Detect which cell encompasses the target text, then output its (x, y) center coordinate. 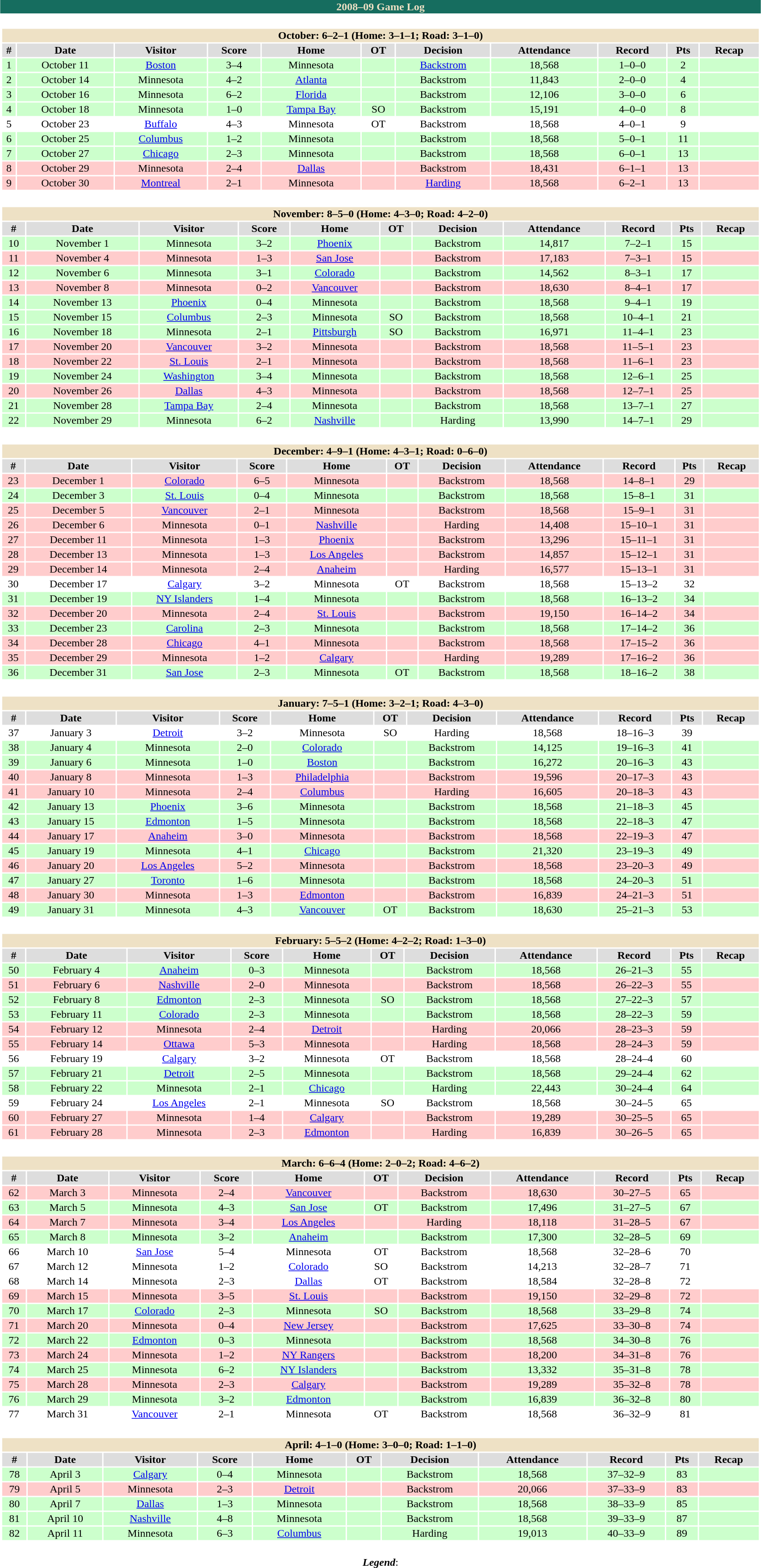
73 (13, 1355)
March 20 (68, 1325)
December 11 (79, 540)
February 6 (76, 985)
November 8 (82, 287)
Pittsburgh (335, 332)
November 20 (82, 346)
21–18–3 (635, 807)
March 29 (68, 1399)
44 (13, 836)
15–12–1 (639, 555)
March 25 (68, 1370)
30 (13, 584)
18–16–3 (635, 733)
13,990 (554, 421)
85 (682, 1504)
Toronto (168, 880)
1 (9, 65)
10 (13, 244)
14 (13, 303)
14,562 (554, 273)
Philadelphia (322, 777)
20–17–3 (635, 777)
March 22 (68, 1340)
31–28–5 (632, 1222)
22–19–3 (635, 836)
17,496 (542, 1207)
NY Rangers (309, 1355)
December 1 (79, 481)
October 29 (65, 169)
16,577 (554, 569)
12,106 (544, 94)
March 28 (68, 1384)
28–22–3 (634, 1014)
34–30–8 (632, 1340)
42 (13, 807)
6–3 (224, 1534)
February 27 (76, 1118)
31–27–5 (632, 1207)
18,431 (544, 169)
28 (13, 555)
November 24 (82, 376)
October 27 (65, 153)
19,013 (533, 1534)
75 (13, 1384)
February 8 (76, 1000)
48 (13, 895)
20 (13, 391)
March 31 (68, 1414)
26 (13, 525)
January 4 (71, 748)
35–31–8 (632, 1370)
February: 5–5–2 (Home: 4–2–2; Road: 1–3–0) (380, 941)
89 (682, 1534)
17–14–2 (639, 628)
27–22–3 (634, 1000)
February 11 (76, 1014)
68 (13, 1281)
20–18–3 (635, 792)
17–16–2 (639, 658)
December 6 (79, 525)
1–5 (245, 821)
November 26 (82, 391)
January 10 (71, 792)
January: 7–5–1 (Home: 3–2–1; Road: 4–3–0) (380, 703)
13,296 (554, 540)
March 12 (68, 1266)
March 7 (68, 1222)
14,408 (554, 525)
40–33–9 (626, 1534)
3–0–0 (632, 94)
19,596 (548, 777)
December 28 (79, 643)
29–24–4 (634, 1073)
5–4 (226, 1252)
16–14–2 (639, 614)
6–0–1 (632, 153)
18,584 (542, 1281)
4–8 (224, 1518)
61 (13, 1132)
35 (13, 658)
13,332 (542, 1370)
December 17 (79, 584)
March 15 (68, 1296)
November 18 (82, 332)
14,817 (554, 244)
14,857 (554, 555)
January 8 (71, 777)
12 (13, 273)
November 13 (82, 303)
33–30–8 (632, 1325)
6–1–1 (632, 169)
December 31 (79, 673)
28–24–4 (634, 1059)
34–31–8 (632, 1355)
5–2 (245, 866)
February 12 (76, 1029)
30–25–5 (634, 1118)
10–4–1 (638, 317)
11–4–1 (638, 332)
Washington (189, 376)
33–29–8 (632, 1311)
16,971 (554, 332)
3–6 (245, 807)
2–5 (257, 1073)
25–21–3 (635, 910)
26–21–3 (634, 970)
October 18 (65, 110)
20–16–3 (635, 762)
11–5–1 (638, 346)
2–0–0 (632, 80)
82 (14, 1534)
January 3 (71, 733)
46 (13, 866)
January 19 (71, 851)
January 27 (71, 880)
March 3 (68, 1193)
January 15 (71, 821)
November 1 (82, 244)
22 (13, 421)
5–3 (257, 1044)
October: 6–2–1 (Home: 3–1–1; Road: 3–1–0) (380, 35)
15–8–1 (639, 496)
April 10 (65, 1518)
40 (13, 777)
7 (9, 153)
4–0–0 (632, 110)
March: 6–6–4 (Home: 2–0–2; Road: 4–6–2) (380, 1163)
15–11–1 (639, 540)
January 13 (71, 807)
14,213 (542, 1266)
December 13 (79, 555)
23–19–3 (635, 851)
January 30 (71, 895)
54 (13, 1029)
15–10–1 (639, 525)
28–23–3 (634, 1029)
30–26–5 (634, 1132)
16,605 (548, 792)
28–24–3 (634, 1044)
16–13–2 (639, 599)
3–0 (245, 836)
17,183 (554, 258)
March 17 (68, 1311)
79 (14, 1489)
38–33–9 (626, 1504)
63 (13, 1207)
11,843 (544, 80)
Montreal (161, 183)
January 17 (71, 836)
4–2 (234, 80)
32–28–7 (632, 1266)
0–1 (262, 525)
3–5 (226, 1296)
4–0–1 (632, 124)
24 (13, 496)
14–7–1 (638, 421)
87 (682, 1518)
36–32–9 (632, 1414)
24–20–3 (635, 880)
56 (13, 1059)
52 (13, 1000)
January 31 (71, 910)
6–2–1 (632, 183)
37–32–9 (626, 1475)
24–21–3 (635, 895)
Buffalo (161, 124)
36–32–8 (632, 1399)
November: 8–5–0 (Home: 4–3–0; Road: 4–2–0) (380, 214)
32–28–8 (632, 1281)
February 24 (76, 1103)
18–16–2 (639, 673)
19–16–3 (635, 748)
50 (13, 970)
April: 4–1–0 (Home: 3–0–0; Road: 1–1–0) (380, 1445)
18,200 (542, 1355)
February 28 (76, 1132)
December: 4–9–1 (Home: 4–3–1; Road: 0–6–0) (380, 451)
18,118 (542, 1222)
37–33–9 (626, 1489)
February 14 (76, 1044)
Florida (311, 94)
December 29 (79, 658)
0–2 (264, 287)
66 (13, 1252)
November 15 (82, 317)
October 23 (65, 124)
5 (9, 124)
77 (13, 1414)
April 7 (65, 1504)
6–5 (262, 481)
December 5 (79, 510)
33 (13, 628)
April 5 (65, 1489)
March 14 (68, 1281)
5–0–1 (632, 139)
December 19 (79, 599)
7–3–1 (638, 258)
January 6 (71, 762)
December 20 (79, 614)
16,272 (548, 762)
3–1 (264, 273)
12–6–1 (638, 376)
Carolina (184, 628)
3 (9, 94)
15–9–1 (639, 510)
30–27–5 (632, 1193)
October 14 (65, 80)
1–6 (245, 880)
8–4–1 (638, 287)
January 20 (71, 866)
32–28–5 (632, 1237)
March 8 (68, 1237)
15–13–1 (639, 569)
15–13–2 (639, 584)
March 5 (68, 1207)
13–7–1 (638, 405)
7–2–1 (638, 244)
32–28–6 (632, 1252)
32–29–8 (632, 1296)
17–15–2 (639, 643)
November 4 (82, 258)
December 23 (79, 628)
26–22–3 (634, 985)
14,125 (548, 748)
39–33–9 (626, 1518)
8–3–1 (638, 273)
October 25 (65, 139)
October 11 (65, 65)
21,320 (548, 851)
November 28 (82, 405)
November 22 (82, 362)
February 21 (76, 1073)
30–24–4 (634, 1088)
17,300 (542, 1237)
58 (13, 1088)
April 3 (65, 1475)
December 14 (79, 569)
November 6 (82, 273)
1–0–0 (632, 65)
16 (13, 332)
15,191 (544, 110)
22,443 (545, 1088)
22–18–3 (635, 821)
November 29 (82, 421)
23–20–3 (635, 866)
March 24 (68, 1355)
February 19 (76, 1059)
14–8–1 (639, 481)
New Jersey (309, 1325)
Atlanta (311, 80)
12–7–1 (638, 391)
30–24–5 (634, 1103)
9–4–1 (638, 303)
17,625 (542, 1325)
37 (13, 733)
Ottawa (179, 1044)
February 4 (76, 970)
December 3 (79, 496)
April 11 (65, 1534)
35–32–8 (632, 1384)
2008–09 Game Log (380, 7)
March 10 (68, 1252)
February 22 (76, 1088)
October 16 (65, 94)
11–6–1 (638, 362)
October 30 (65, 183)
18 (13, 362)
